From the cell containing the given text, extract its center point as [x, y] coordinate. 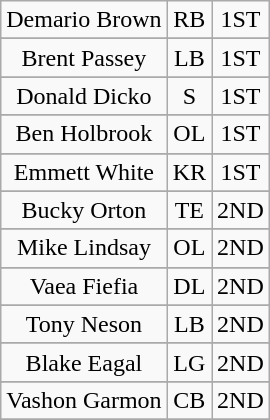
Brent Passey [84, 58]
Vaea Fiefia [84, 286]
Mike Lindsay [84, 248]
Vashon Garmon [84, 400]
Emmett White [84, 172]
DL [189, 286]
LG [189, 362]
Blake Eagal [84, 362]
RB [189, 20]
Ben Holbrook [84, 134]
Demario Brown [84, 20]
TE [189, 210]
Bucky Orton [84, 210]
Donald Dicko [84, 96]
Tony Neson [84, 324]
S [189, 96]
KR [189, 172]
CB [189, 400]
